Return the (x, y) coordinate for the center point of the cell that contains the specified text.  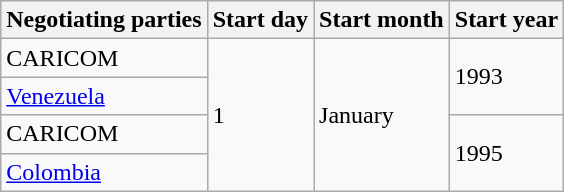
1995 (506, 153)
1 (260, 115)
Negotiating parties (104, 20)
January (382, 115)
Start month (382, 20)
Start day (260, 20)
1993 (506, 77)
Venezuela (104, 96)
Colombia (104, 172)
Start year (506, 20)
